Identify which cell holds the provided text, then report its (X, Y) central coordinate. 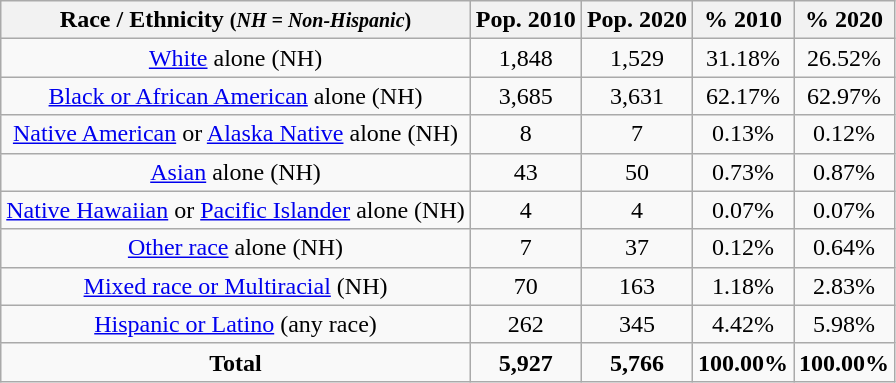
0.64% (844, 248)
Asian alone (NH) (236, 172)
1,848 (526, 58)
4.42% (742, 324)
Native Hawaiian or Pacific Islander alone (NH) (236, 210)
345 (636, 324)
3,685 (526, 96)
262 (526, 324)
50 (636, 172)
Hispanic or Latino (any race) (236, 324)
37 (636, 248)
26.52% (844, 58)
Mixed race or Multiracial (NH) (236, 286)
8 (526, 134)
62.97% (844, 96)
70 (526, 286)
62.17% (742, 96)
0.87% (844, 172)
0.13% (742, 134)
0.73% (742, 172)
Pop. 2010 (526, 20)
Total (236, 362)
% 2020 (844, 20)
31.18% (742, 58)
43 (526, 172)
5,766 (636, 362)
% 2010 (742, 20)
163 (636, 286)
Native American or Alaska Native alone (NH) (236, 134)
White alone (NH) (236, 58)
Pop. 2020 (636, 20)
1,529 (636, 58)
5,927 (526, 362)
Black or African American alone (NH) (236, 96)
Other race alone (NH) (236, 248)
5.98% (844, 324)
3,631 (636, 96)
2.83% (844, 286)
Race / Ethnicity (NH = Non-Hispanic) (236, 20)
1.18% (742, 286)
